Identify which cell holds the provided text, then report its [x, y] central coordinate. 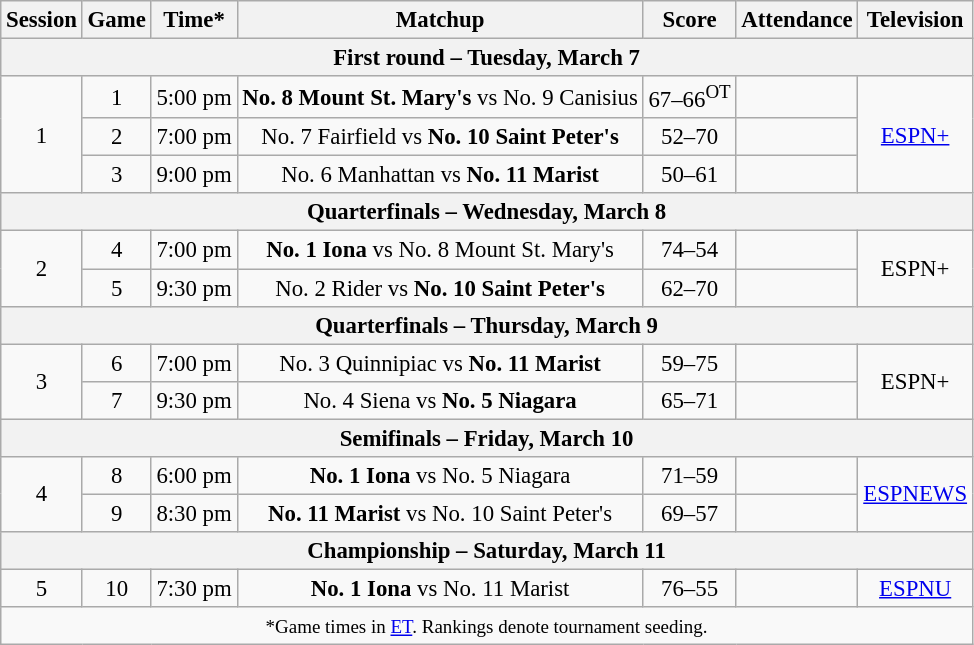
59–75 [690, 363]
No. 3 Quinnipiac vs No. 11 Marist [440, 363]
No. 1 Iona vs No. 11 Marist [440, 588]
8 [116, 476]
52–70 [690, 137]
5:00 pm [194, 97]
*Game times in ET. Rankings denote tournament seeding. [487, 626]
9:00 pm [194, 175]
7 [116, 400]
No. 6 Manhattan vs No. 11 Marist [440, 175]
No. 4 Siena vs No. 5 Niagara [440, 400]
First round – Tuesday, March 7 [487, 58]
No. 11 Marist vs No. 10 Saint Peter's [440, 513]
ESPNU [915, 588]
6:00 pm [194, 476]
Quarterfinals – Wednesday, March 8 [487, 213]
Quarterfinals – Thursday, March 9 [487, 325]
62–70 [690, 288]
No. 1 Iona vs No. 5 Niagara [440, 476]
8:30 pm [194, 513]
No. 1 Iona vs No. 8 Mount St. Mary's [440, 250]
65–71 [690, 400]
Score [690, 20]
No. 8 Mount St. Mary's vs No. 9 Canisius [440, 97]
Attendance [797, 20]
6 [116, 363]
10 [116, 588]
9 [116, 513]
76–55 [690, 588]
67–66OT [690, 97]
Television [915, 20]
7:30 pm [194, 588]
ESPNEWS [915, 494]
Game [116, 20]
Matchup [440, 20]
Semifinals – Friday, March 10 [487, 438]
Time* [194, 20]
69–57 [690, 513]
No. 2 Rider vs No. 10 Saint Peter's [440, 288]
74–54 [690, 250]
No. 7 Fairfield vs No. 10 Saint Peter's [440, 137]
71–59 [690, 476]
Session [42, 20]
50–61 [690, 175]
Championship – Saturday, March 11 [487, 551]
